Detect which cell encompasses the target text, then output its (x, y) center coordinate. 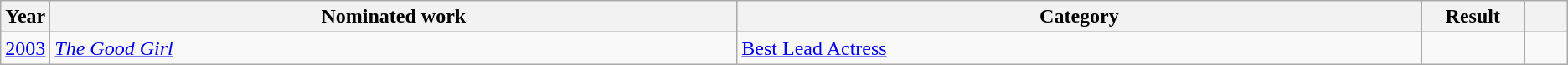
Result (1473, 17)
Category (1079, 17)
Nominated work (394, 17)
The Good Girl (394, 48)
Best Lead Actress (1079, 48)
Year (25, 17)
2003 (25, 48)
